Provide the (X, Y) coordinate of the cell's center where the given text is located.  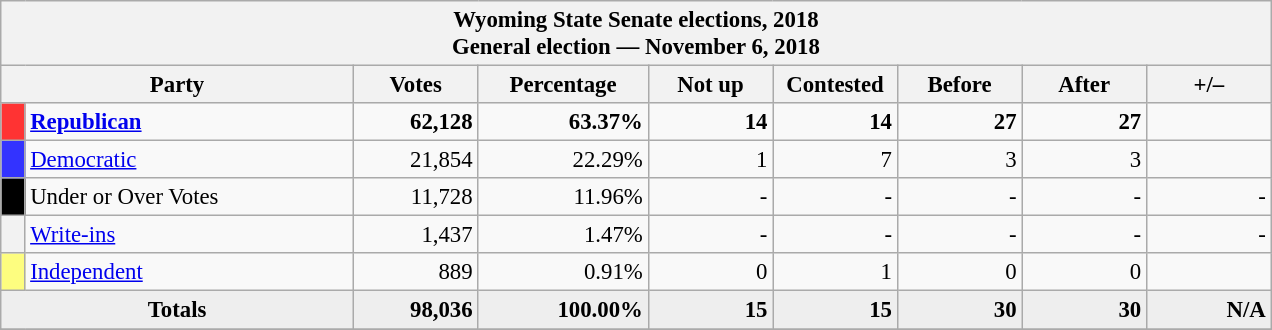
+/– (1208, 85)
11.96% (563, 197)
62,128 (416, 122)
Contested (836, 85)
Democratic (189, 160)
N/A (1208, 310)
Before (960, 85)
63.37% (563, 122)
11,728 (416, 197)
21,854 (416, 160)
Under or Over Votes (189, 197)
Party (178, 85)
889 (416, 273)
Not up (710, 85)
Votes (416, 85)
Wyoming State Senate elections, 2018General election — November 6, 2018 (636, 34)
Percentage (563, 85)
Independent (189, 273)
7 (836, 160)
98,036 (416, 310)
1,437 (416, 235)
Write-ins (189, 235)
Republican (189, 122)
0.91% (563, 273)
22.29% (563, 160)
100.00% (563, 310)
After (1084, 85)
Totals (178, 310)
1.47% (563, 235)
